Pinpoint the cell where the given text exists, returning its [x, y] midpoint coordinate. 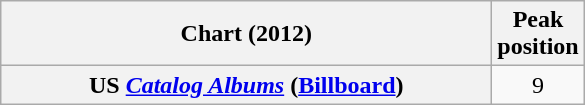
Chart (2012) [246, 34]
9 [538, 85]
US Catalog Albums (Billboard) [246, 85]
Peakposition [538, 34]
